Search for the cell housing the specified text and yield its (X, Y) center coordinate. 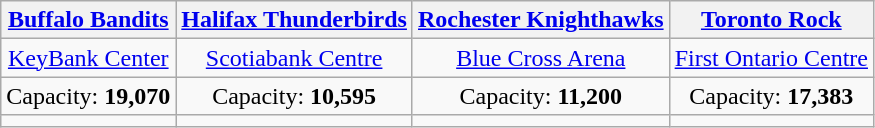
Blue Cross Arena (540, 58)
Buffalo Bandits (88, 20)
Capacity: 19,070 (88, 96)
Rochester Knighthawks (540, 20)
First Ontario Centre (771, 58)
Halifax Thunderbirds (294, 20)
Capacity: 10,595 (294, 96)
Toronto Rock (771, 20)
Capacity: 17,383 (771, 96)
KeyBank Center (88, 58)
Scotiabank Centre (294, 58)
Capacity: 11,200 (540, 96)
